Identify which cell holds the provided text, then report its (x, y) central coordinate. 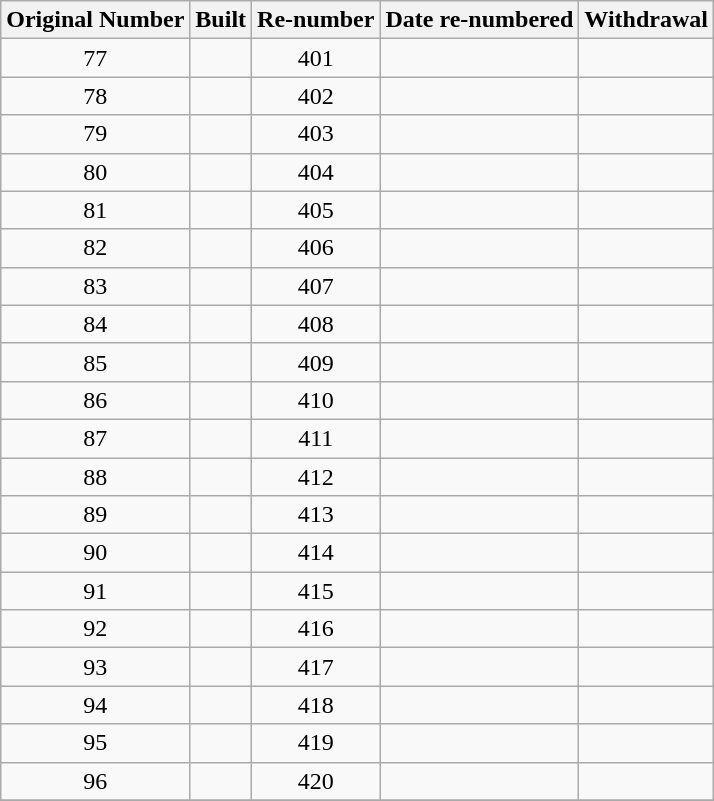
Date re-numbered (480, 20)
82 (96, 248)
Withdrawal (646, 20)
87 (96, 438)
94 (96, 705)
88 (96, 477)
414 (316, 553)
420 (316, 781)
411 (316, 438)
93 (96, 667)
95 (96, 743)
405 (316, 210)
403 (316, 134)
86 (96, 400)
90 (96, 553)
89 (96, 515)
412 (316, 477)
410 (316, 400)
409 (316, 362)
80 (96, 172)
91 (96, 591)
Built (221, 20)
406 (316, 248)
415 (316, 591)
96 (96, 781)
404 (316, 172)
77 (96, 58)
413 (316, 515)
92 (96, 629)
407 (316, 286)
83 (96, 286)
85 (96, 362)
78 (96, 96)
418 (316, 705)
417 (316, 667)
416 (316, 629)
Original Number (96, 20)
81 (96, 210)
84 (96, 324)
401 (316, 58)
Re-number (316, 20)
419 (316, 743)
402 (316, 96)
408 (316, 324)
79 (96, 134)
